Pinpoint the cell where the given text exists, returning its [X, Y] midpoint coordinate. 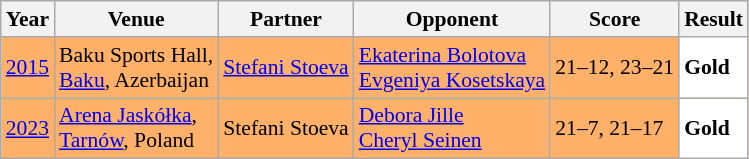
Opponent [452, 19]
2023 [28, 128]
Ekaterina Bolotova Evgeniya Kosetskaya [452, 68]
Baku Sports Hall,Baku, Azerbaijan [136, 68]
2015 [28, 68]
21–12, 23–21 [614, 68]
Arena Jaskółka,Tarnów, Poland [136, 128]
Partner [286, 19]
Result [714, 19]
Year [28, 19]
Debora Jille Cheryl Seinen [452, 128]
21–7, 21–17 [614, 128]
Score [614, 19]
Venue [136, 19]
